Pinpoint the cell where the given text exists, returning its (x, y) midpoint coordinate. 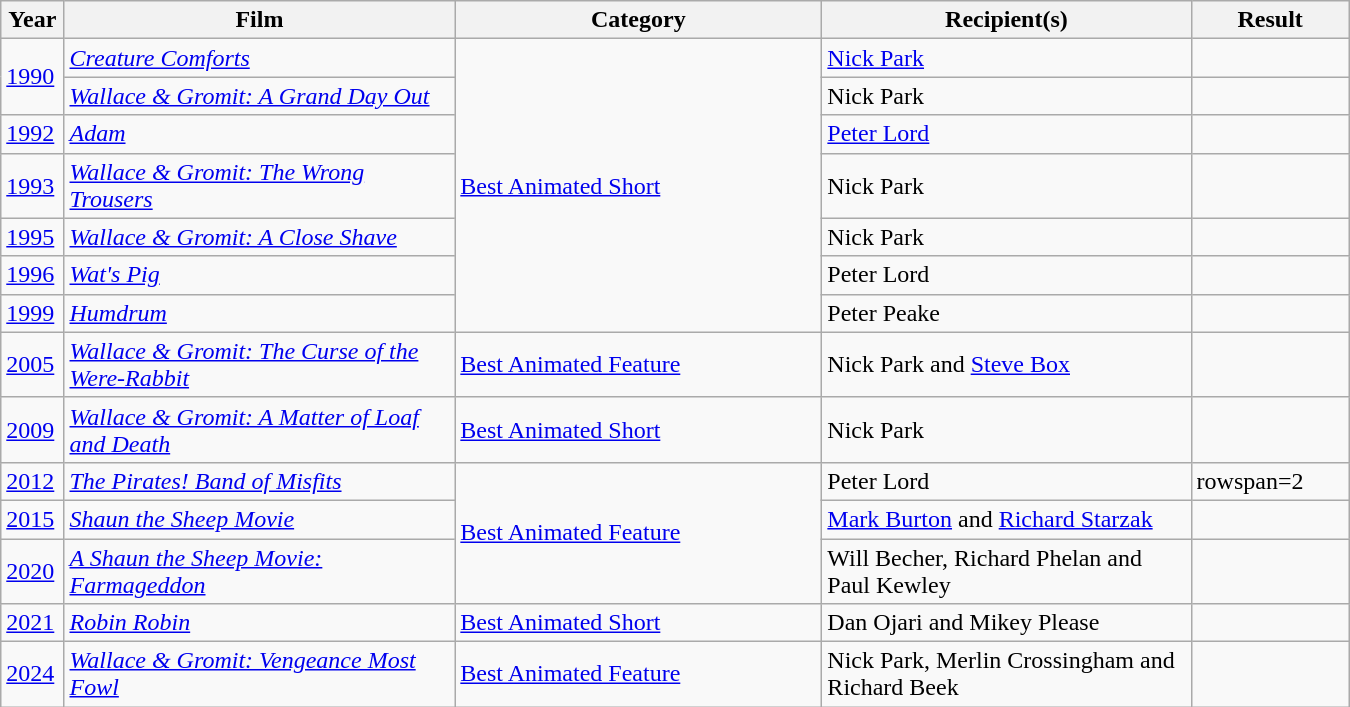
2024 (32, 674)
A Shaun the Sheep Movie: Farmageddon (260, 570)
Wallace & Gromit: A Close Shave (260, 237)
2021 (32, 623)
Mark Burton and Richard Starzak (1006, 519)
Nick Park and Steve Box (1006, 364)
Wallace & Gromit: Vengeance Most Fowl (260, 674)
Shaun the Sheep Movie (260, 519)
2020 (32, 570)
Robin Robin (260, 623)
Wallace & Gromit: The Curse of the Were-Rabbit (260, 364)
Creature Comforts (260, 58)
Wat's Pig (260, 275)
Wallace & Gromit: A Grand Day Out (260, 96)
Peter Peake (1006, 313)
Humdrum (260, 313)
1990 (32, 77)
The Pirates! Band of Misfits (260, 481)
Year (32, 20)
Will Becher, Richard Phelan and Paul Kewley (1006, 570)
Nick Park, Merlin Crossingham and Richard Beek (1006, 674)
Wallace & Gromit: The Wrong Trousers (260, 186)
1999 (32, 313)
rowspan=2 (1270, 481)
Category (638, 20)
Adam (260, 134)
1992 (32, 134)
Result (1270, 20)
1996 (32, 275)
2009 (32, 430)
Recipient(s) (1006, 20)
1995 (32, 237)
2005 (32, 364)
2015 (32, 519)
Film (260, 20)
2012 (32, 481)
1993 (32, 186)
Dan Ojari and Mikey Please (1006, 623)
Wallace & Gromit: A Matter of Loaf and Death (260, 430)
